Extract the (X, Y) coordinate from the center of the cell holding the provided text.  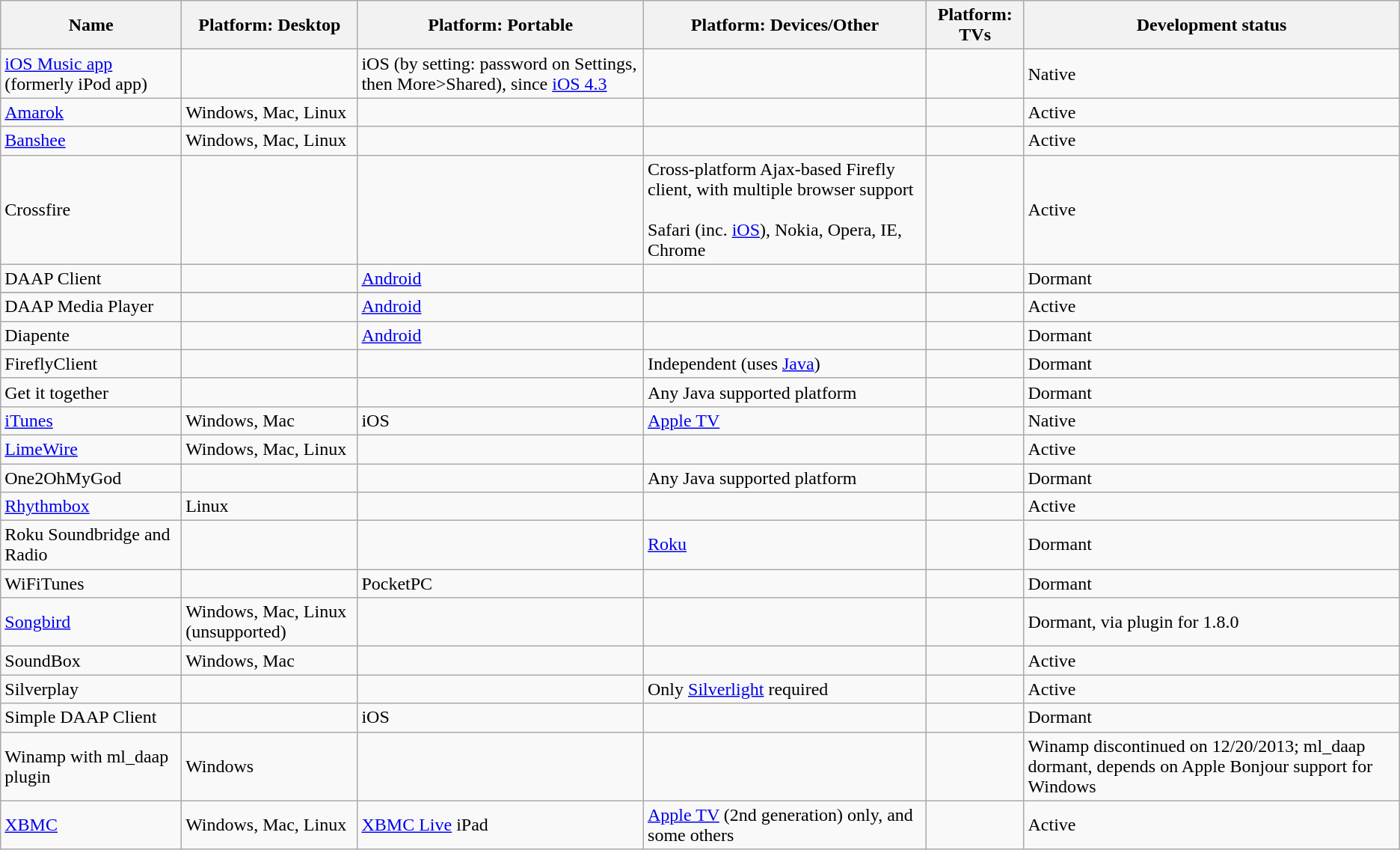
Development status (1212, 25)
Platform: Portable (501, 25)
Diapente (91, 335)
FireflyClient (91, 364)
One2OhMyGod (91, 478)
Winamp discontinued on 12/20/2013; ml_daap dormant, depends on Apple Bonjour support for Windows (1212, 766)
Apple TV (785, 421)
Songbird (91, 623)
Silverplay (91, 689)
iOS (by setting: password on Settings, then More>Shared), since iOS 4.3 (501, 73)
Winamp with ml_daap plugin (91, 766)
Dormant, via plugin for 1.8.0 (1212, 623)
Crossfire (91, 210)
DAAP Client (91, 278)
Platform: Devices/Other (785, 25)
Cross-platform Ajax-based Firefly client, with multiple browser supportSafari (inc. iOS), Nokia, Opera, IE, Chrome (785, 210)
Platform: TVs (975, 25)
Windows (269, 766)
Only Silverlight required (785, 689)
XBMC (91, 825)
Amarok (91, 112)
Get it together (91, 392)
Roku Soundbridge and Radio (91, 545)
iTunes (91, 421)
DAAP Media Player (91, 307)
PocketPC (501, 584)
Platform: Desktop (269, 25)
Rhythmbox (91, 507)
WiFiTunes (91, 584)
Linux (269, 507)
Banshee (91, 141)
Name (91, 25)
Windows, Mac, Linux (unsupported) (269, 623)
SoundBox (91, 661)
Independent (uses Java) (785, 364)
iOS Music app (formerly iPod app) (91, 73)
Roku (785, 545)
XBMC Live iPad (501, 825)
Simple DAAP Client (91, 718)
LimeWire (91, 449)
Apple TV (2nd generation) only, and some others (785, 825)
